Scan for the cell matching the given text and deliver its [X, Y] coordinate at center. 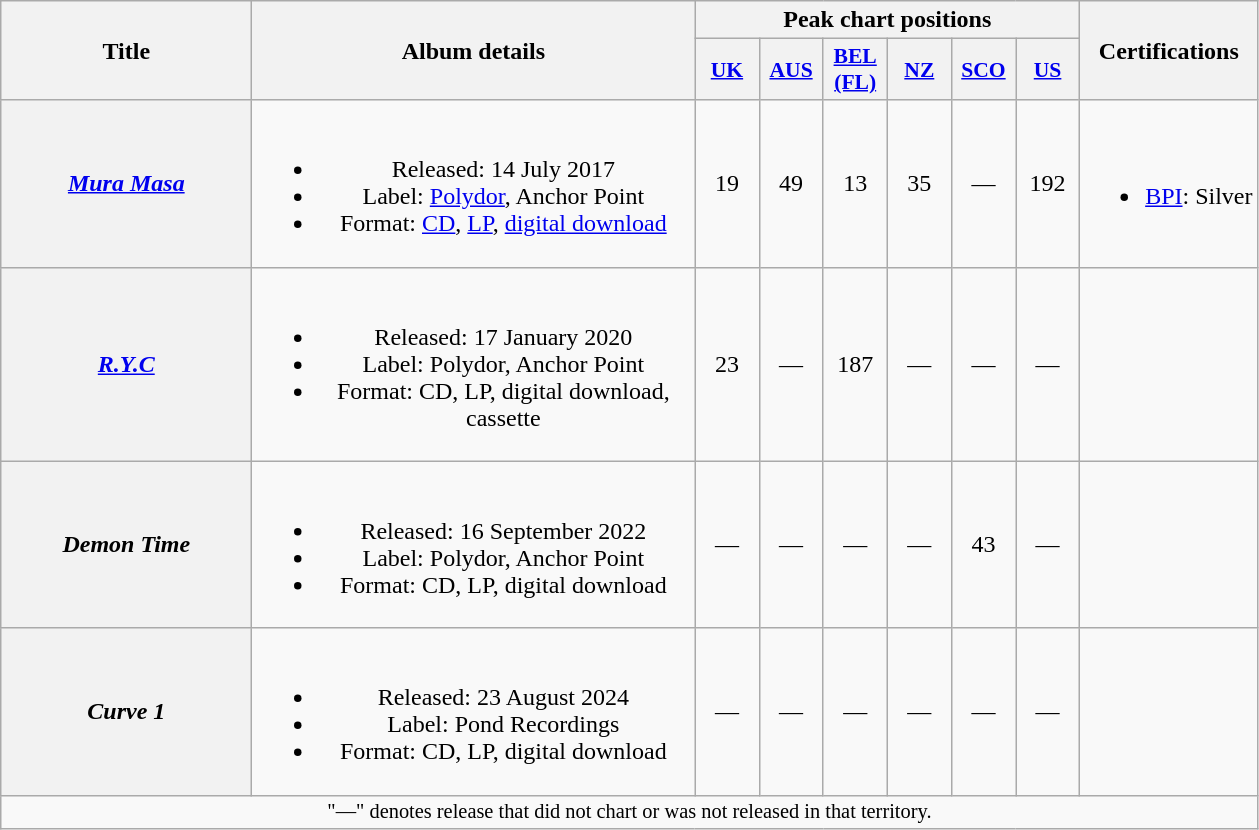
43 [983, 544]
R.Y.C [126, 364]
23 [727, 364]
Title [126, 50]
Released: 14 July 2017Label: Polydor, Anchor PointFormat: CD, LP, digital download [474, 184]
NZ [919, 70]
19 [727, 184]
192 [1048, 184]
Released: 17 January 2020Label: Polydor, Anchor PointFormat: CD, LP, digital download, cassette [474, 364]
Demon Time [126, 544]
Certifications [1169, 50]
Released: 23 August 2024Label: Pond RecordingsFormat: CD, LP, digital download [474, 712]
Curve 1 [126, 712]
Peak chart positions [888, 20]
US [1048, 70]
SCO [983, 70]
Mura Masa [126, 184]
BPI: Silver [1169, 184]
Album details [474, 50]
Released: 16 September 2022Label: Polydor, Anchor PointFormat: CD, LP, digital download [474, 544]
"—" denotes release that did not chart or was not released in that territory. [630, 812]
AUS [791, 70]
49 [791, 184]
35 [919, 184]
BEL(FL) [855, 70]
UK [727, 70]
13 [855, 184]
187 [855, 364]
